From the cell containing the given text, extract its center point as (X, Y) coordinate. 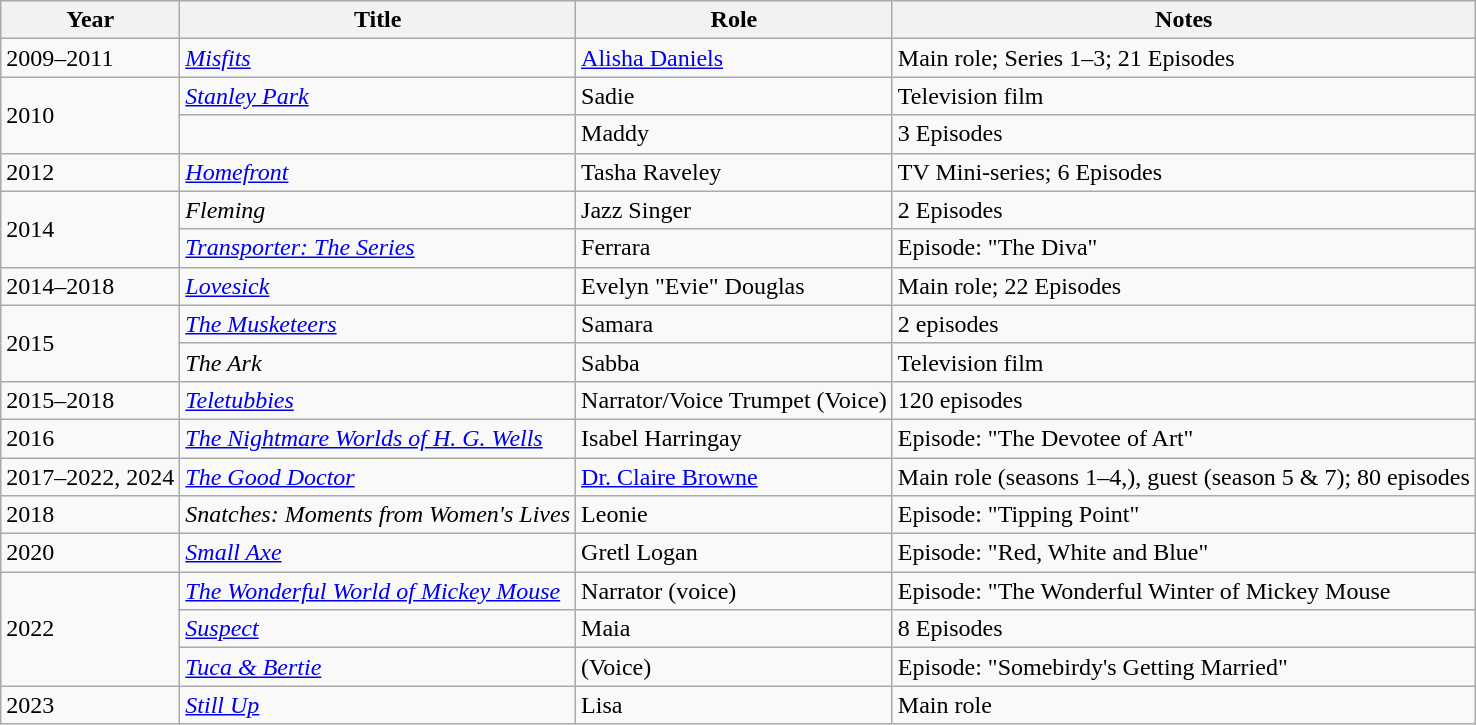
Maddy (734, 134)
Evelyn "Evie" Douglas (734, 286)
The Musketeers (378, 324)
TV Mini-series; 6 Episodes (1184, 172)
Notes (1184, 20)
Samara (734, 324)
Teletubbies (378, 400)
8 Episodes (1184, 629)
2018 (90, 515)
Tuca & Bertie (378, 667)
Sabba (734, 362)
Small Axe (378, 553)
Tasha Raveley (734, 172)
2020 (90, 553)
Main role; Series 1–3; 21 Episodes (1184, 58)
2022 (90, 629)
2017–2022, 2024 (90, 477)
Alisha Daniels (734, 58)
Homefront (378, 172)
The Good Doctor (378, 477)
Fleming (378, 210)
Lovesick (378, 286)
2023 (90, 705)
Episode: "Somebirdy's Getting Married" (1184, 667)
2015 (90, 343)
Transporter: The Series (378, 248)
Gretl Logan (734, 553)
Lisa (734, 705)
Episode: "The Diva" (1184, 248)
Year (90, 20)
(Voice) (734, 667)
Episode: "Red, White and Blue" (1184, 553)
Leonie (734, 515)
2 Episodes (1184, 210)
Still Up (378, 705)
Jazz Singer (734, 210)
Episode: "Tipping Point" (1184, 515)
Suspect (378, 629)
3 Episodes (1184, 134)
The Ark (378, 362)
The Nightmare Worlds of H. G. Wells (378, 438)
2015–2018 (90, 400)
Maia (734, 629)
2012 (90, 172)
Role (734, 20)
Stanley Park (378, 96)
120 episodes (1184, 400)
2009–2011 (90, 58)
Main role (seasons 1–4,), guest (season 5 & 7); 80 episodes (1184, 477)
Episode: "The Wonderful Winter of Mickey Mouse (1184, 591)
Narrator (voice) (734, 591)
Title (378, 20)
Ferrara (734, 248)
2016 (90, 438)
2014–2018 (90, 286)
2 episodes (1184, 324)
Main role; 22 Episodes (1184, 286)
Dr. Claire Browne (734, 477)
Misfits (378, 58)
Isabel Harringay (734, 438)
Snatches: Moments from Women's Lives (378, 515)
The Wonderful World of Mickey Mouse (378, 591)
Sadie (734, 96)
Episode: "The Devotee of Art" (1184, 438)
Main role (1184, 705)
2010 (90, 115)
Narrator/Voice Trumpet (Voice) (734, 400)
2014 (90, 229)
